Return [x, y] of the center of cell containing provided text 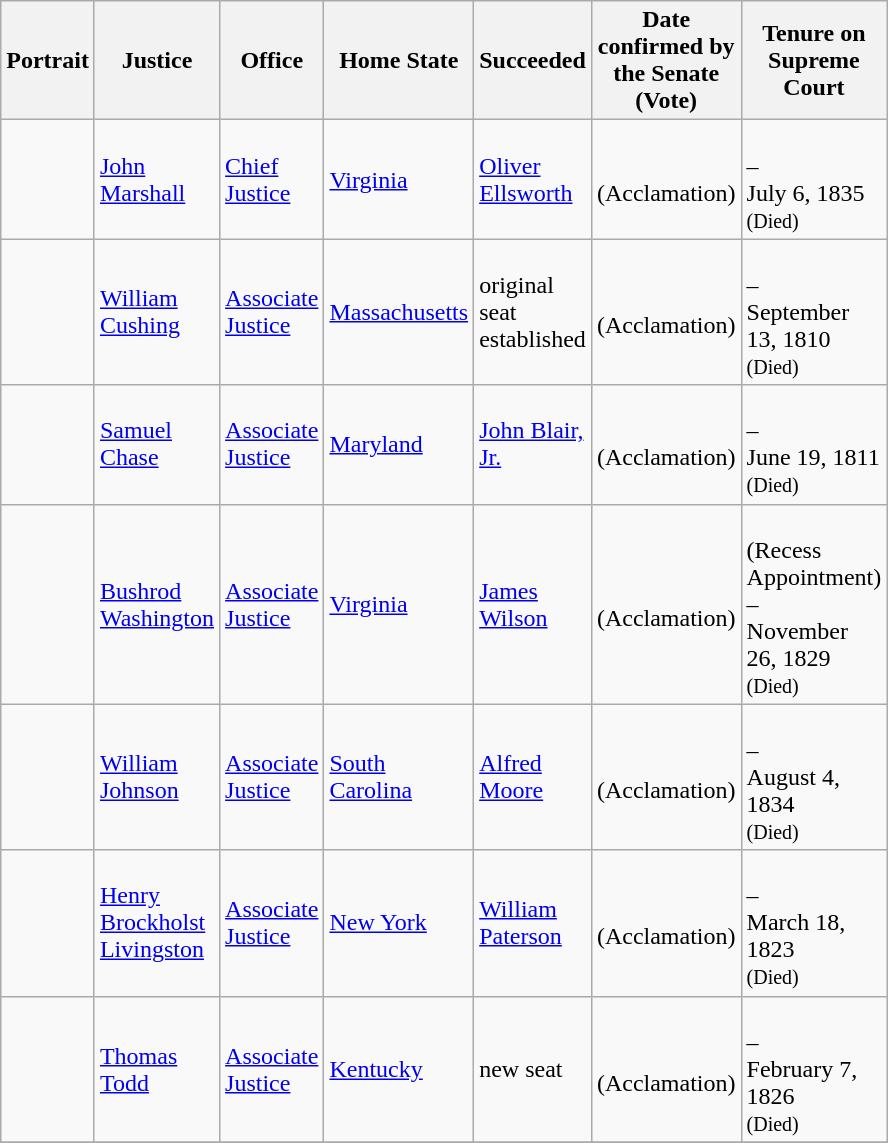
Maryland [399, 444]
Alfred Moore [533, 777]
Bushrod Washington [156, 604]
Oliver Ellsworth [533, 180]
–September 13, 1810(Died) [814, 312]
Justice [156, 60]
Samuel Chase [156, 444]
–March 18, 1823(Died) [814, 923]
Kentucky [399, 1069]
John Blair, Jr. [533, 444]
Date confirmed by the Senate(Vote) [666, 60]
–June 19, 1811(Died) [814, 444]
South Carolina [399, 777]
–August 4, 1834(Died) [814, 777]
William Johnson [156, 777]
(Recess Appointment)–November 26, 1829(Died) [814, 604]
Portrait [48, 60]
Thomas Todd [156, 1069]
New York [399, 923]
John Marshall [156, 180]
original seat established [533, 312]
Succeeded [533, 60]
Office [272, 60]
William Cushing [156, 312]
Henry Brockholst Livingston [156, 923]
–July 6, 1835(Died) [814, 180]
Massachusetts [399, 312]
Tenure on Supreme Court [814, 60]
–February 7, 1826(Died) [814, 1069]
William Paterson [533, 923]
Chief Justice [272, 180]
new seat [533, 1069]
James Wilson [533, 604]
Home State [399, 60]
